Search for the cell housing the specified text and yield its [X, Y] center coordinate. 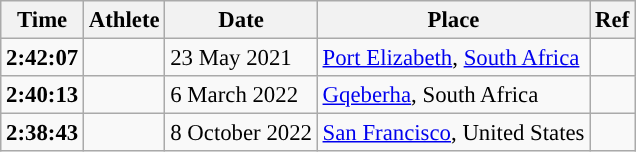
2:38:43 [42, 133]
Port Elizabeth, South Africa [454, 58]
Place [454, 20]
Gqeberha, South Africa [454, 95]
2:42:07 [42, 58]
8 October 2022 [241, 133]
6 March 2022 [241, 95]
Date [241, 20]
Time [42, 20]
San Francisco, United States [454, 133]
Athlete [124, 20]
Ref [612, 20]
23 May 2021 [241, 58]
2:40:13 [42, 95]
